For the text-containing cell, return its midpoint in (X, Y) coordinate format. 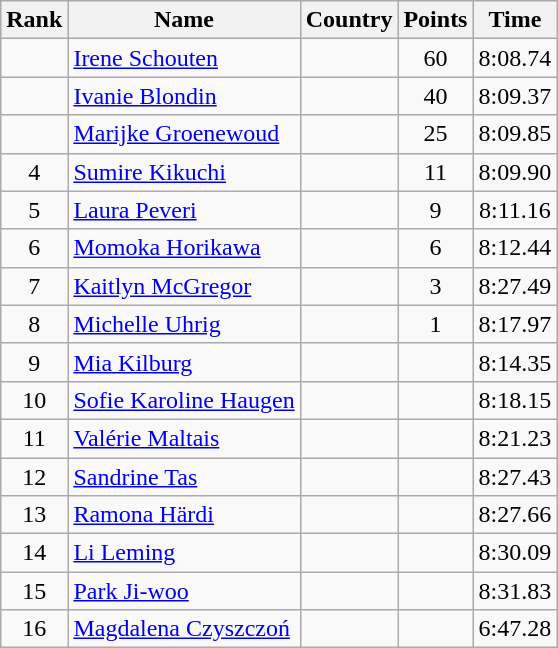
Sandrine Tas (184, 477)
Sofie Karoline Haugen (184, 400)
Irene Schouten (184, 58)
Ramona Härdi (184, 515)
8:31.83 (515, 591)
8 (34, 324)
Country (349, 20)
6:47.28 (515, 629)
8:08.74 (515, 58)
8:09.85 (515, 134)
8:21.23 (515, 438)
Mia Kilburg (184, 362)
Sumire Kikuchi (184, 172)
8:09.37 (515, 96)
14 (34, 553)
Valérie Maltais (184, 438)
Kaitlyn McGregor (184, 286)
Michelle Uhrig (184, 324)
Momoka Horikawa (184, 248)
4 (34, 172)
8:27.49 (515, 286)
15 (34, 591)
13 (34, 515)
Time (515, 20)
8:14.35 (515, 362)
8:30.09 (515, 553)
8:11.16 (515, 210)
8:27.43 (515, 477)
60 (436, 58)
8:09.90 (515, 172)
3 (436, 286)
10 (34, 400)
1 (436, 324)
8:27.66 (515, 515)
7 (34, 286)
Magdalena Czyszczoń (184, 629)
16 (34, 629)
Li Leming (184, 553)
40 (436, 96)
Laura Peveri (184, 210)
Rank (34, 20)
12 (34, 477)
8:17.97 (515, 324)
8:12.44 (515, 248)
8:18.15 (515, 400)
5 (34, 210)
Park Ji-woo (184, 591)
25 (436, 134)
Points (436, 20)
Name (184, 20)
Ivanie Blondin (184, 96)
Marijke Groenewoud (184, 134)
